Return (x, y) of the center of cell containing provided text 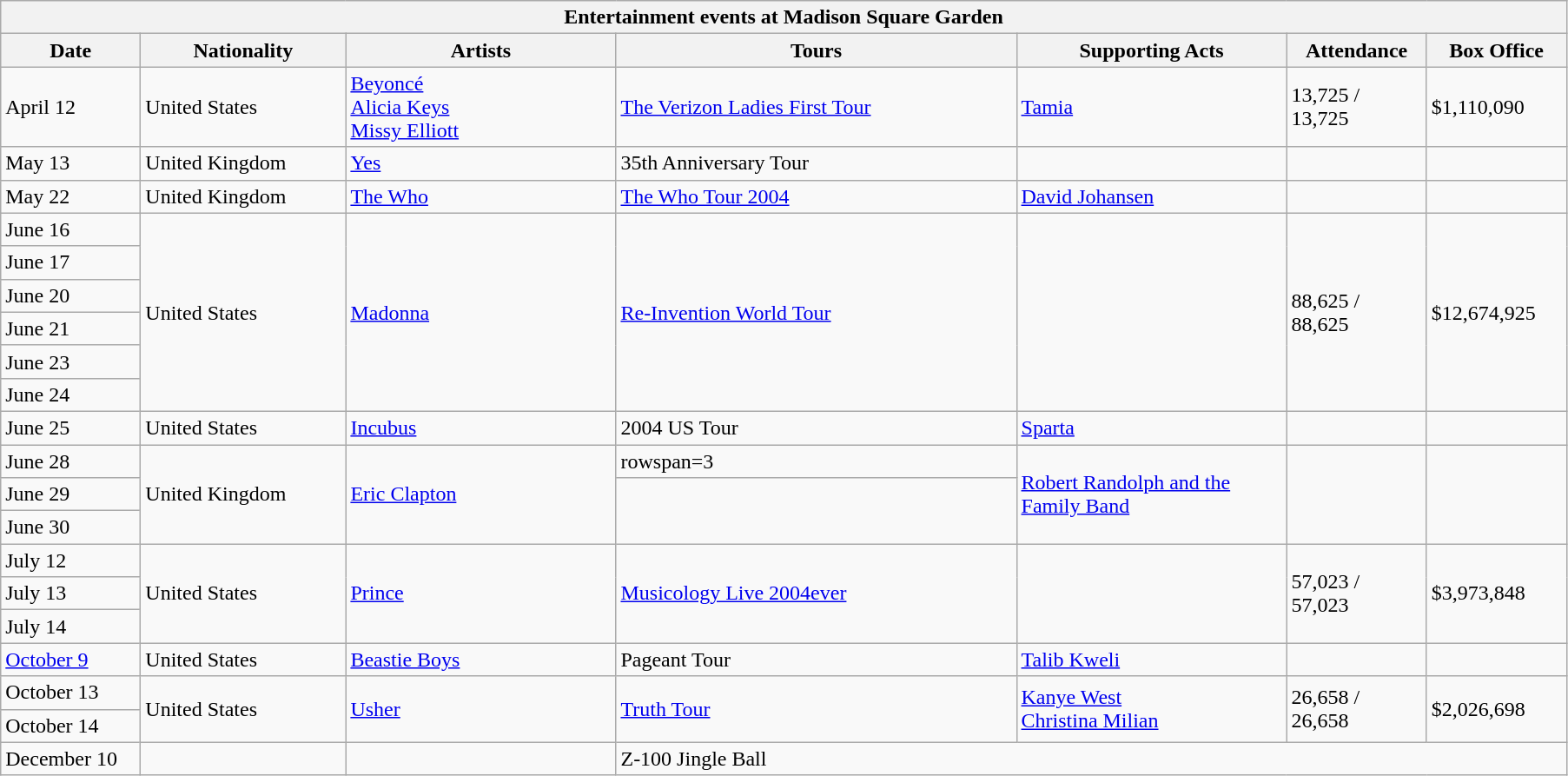
$3,973,848 (1496, 594)
The Who (481, 196)
Talib Kweli (1152, 660)
April 12 (71, 107)
June 25 (71, 428)
BeyoncéAlicia KeysMissy Elliott (481, 107)
December 10 (71, 759)
$2,026,698 (1496, 709)
June 30 (71, 527)
Truth Tour (817, 709)
57,023 / 57,023 (1357, 594)
Musicology Live 2004ever (817, 594)
July 12 (71, 560)
July 14 (71, 627)
Nationality (243, 50)
Robert Randolph and the Family Band (1152, 494)
June 21 (71, 328)
June 23 (71, 361)
June 16 (71, 229)
June 20 (71, 295)
Date (71, 50)
Attendance (1357, 50)
rowspan=3 (817, 461)
Eric Clapton (481, 494)
Artists (481, 50)
Beastie Boys (481, 660)
The Verizon Ladies First Tour (817, 107)
Usher (481, 709)
Pageant Tour (817, 660)
Tamia (1152, 107)
35th Anniversary Tour (817, 163)
June 29 (71, 494)
July 13 (71, 594)
May 13 (71, 163)
The Who Tour 2004 (817, 196)
Box Office (1496, 50)
Prince (481, 594)
13,725 / 13,725 (1357, 107)
October 13 (71, 693)
June 17 (71, 262)
Re-Invention World Tour (817, 312)
$1,110,090 (1496, 107)
88,625 / 88,625 (1357, 312)
$12,674,925 (1496, 312)
October 14 (71, 726)
Kanye WestChristina Milian (1152, 709)
2004 US Tour (817, 428)
Yes (481, 163)
Entertainment events at Madison Square Garden (784, 17)
Incubus (481, 428)
26,658 / 26,658 (1357, 709)
June 28 (71, 461)
June 24 (71, 395)
Tours (817, 50)
Z-100 Jingle Ball (1091, 759)
Supporting Acts (1152, 50)
May 22 (71, 196)
David Johansen (1152, 196)
Madonna (481, 312)
October 9 (71, 660)
Sparta (1152, 428)
